Locate the cell with the specified text and output its [x, y] center coordinate. 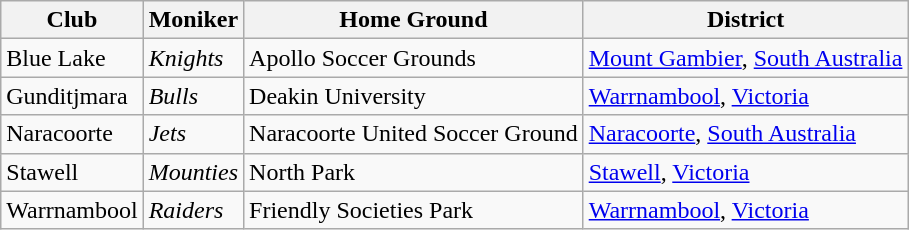
Knights [193, 58]
Club [72, 20]
Warrnambool [72, 210]
Naracoorte [72, 134]
Raiders [193, 210]
Moniker [193, 20]
Stawell, Victoria [746, 172]
Stawell [72, 172]
Naracoorte, South Australia [746, 134]
Gunditjmara [72, 96]
Mounties [193, 172]
Blue Lake [72, 58]
District [746, 20]
Mount Gambier, South Australia [746, 58]
Deakin University [414, 96]
Bulls [193, 96]
Home Ground [414, 20]
Naracoorte United Soccer Ground [414, 134]
North Park [414, 172]
Friendly Societies Park [414, 210]
Apollo Soccer Grounds [414, 58]
Jets [193, 134]
